Detect which cell encompasses the target text, then output its (X, Y) center coordinate. 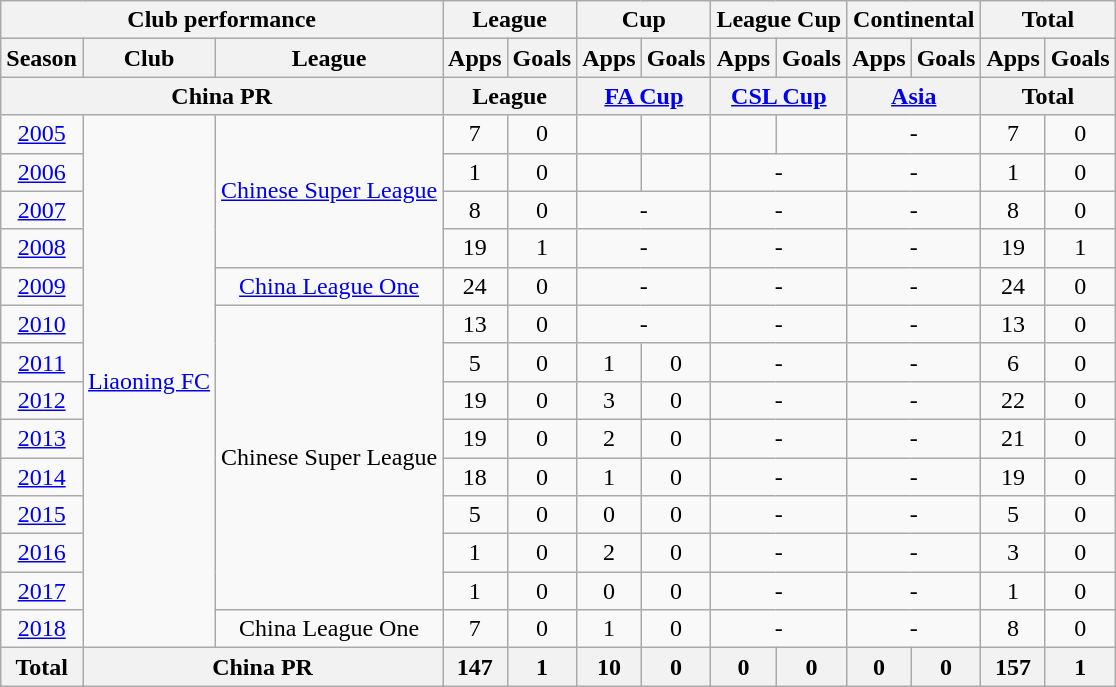
6 (1013, 362)
2005 (42, 134)
Liaoning FC (148, 382)
157 (1013, 667)
Continental (914, 20)
2015 (42, 515)
League Cup (779, 20)
2012 (42, 400)
2016 (42, 553)
147 (475, 667)
10 (609, 667)
Cup (644, 20)
2017 (42, 591)
18 (475, 477)
2006 (42, 172)
2008 (42, 248)
Asia (914, 96)
Club performance (222, 20)
CSL Cup (779, 96)
Season (42, 58)
2018 (42, 629)
22 (1013, 400)
Club (148, 58)
2014 (42, 477)
2009 (42, 286)
21 (1013, 438)
2013 (42, 438)
FA Cup (644, 96)
2011 (42, 362)
2010 (42, 324)
2007 (42, 210)
